Extract the (x, y) coordinate from the center of the cell holding the provided text.  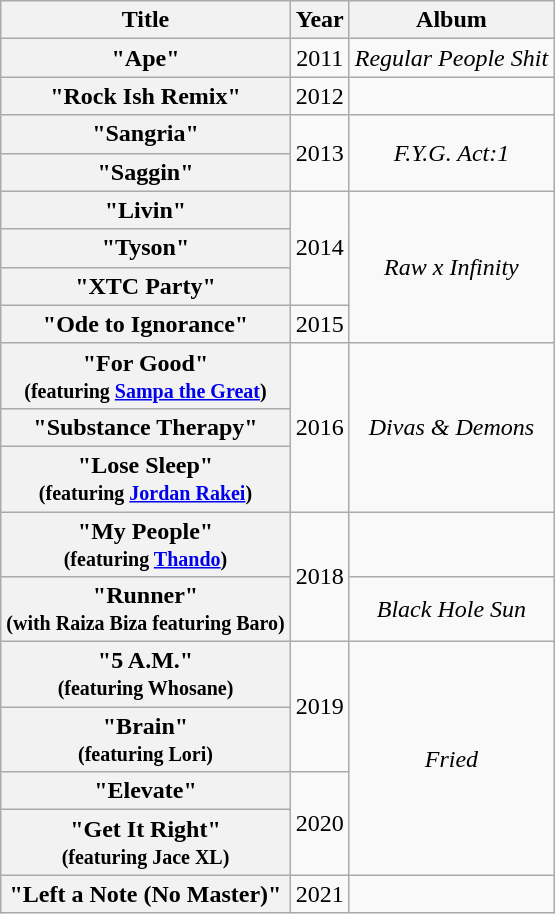
2015 (320, 324)
"For Good"(featuring Sampa the Great) (146, 376)
"Sangria" (146, 134)
2020 (320, 824)
"Lose Sleep"(featuring Jordan Rakei) (146, 478)
2021 (320, 894)
2013 (320, 153)
"Runner"(with Raiza Biza featuring Baro) (146, 610)
"Substance Therapy" (146, 427)
"Rock Ish Remix" (146, 96)
Black Hole Sun (451, 610)
"Tyson" (146, 248)
2011 (320, 58)
"5 A.M."(featuring Whosane) (146, 674)
Divas & Demons (451, 427)
"Ode to Ignorance" (146, 324)
"Livin" (146, 210)
2012 (320, 96)
"My People"(featuring Thando) (146, 544)
2019 (320, 707)
2016 (320, 427)
"Ape" (146, 58)
Raw x Infinity (451, 267)
Fried (451, 758)
2018 (320, 577)
Year (320, 20)
Regular People Shit (451, 58)
"XTC Party" (146, 286)
"Left a Note (No Master)" (146, 894)
"Elevate" (146, 791)
Album (451, 20)
"Brain"(featuring Lori) (146, 740)
"Get It Right"(featuring Jace XL) (146, 842)
2014 (320, 248)
"Saggin" (146, 172)
F.Y.G. Act:1 (451, 153)
Title (146, 20)
